Return the [X, Y] coordinate for the center point of the cell that contains the specified text.  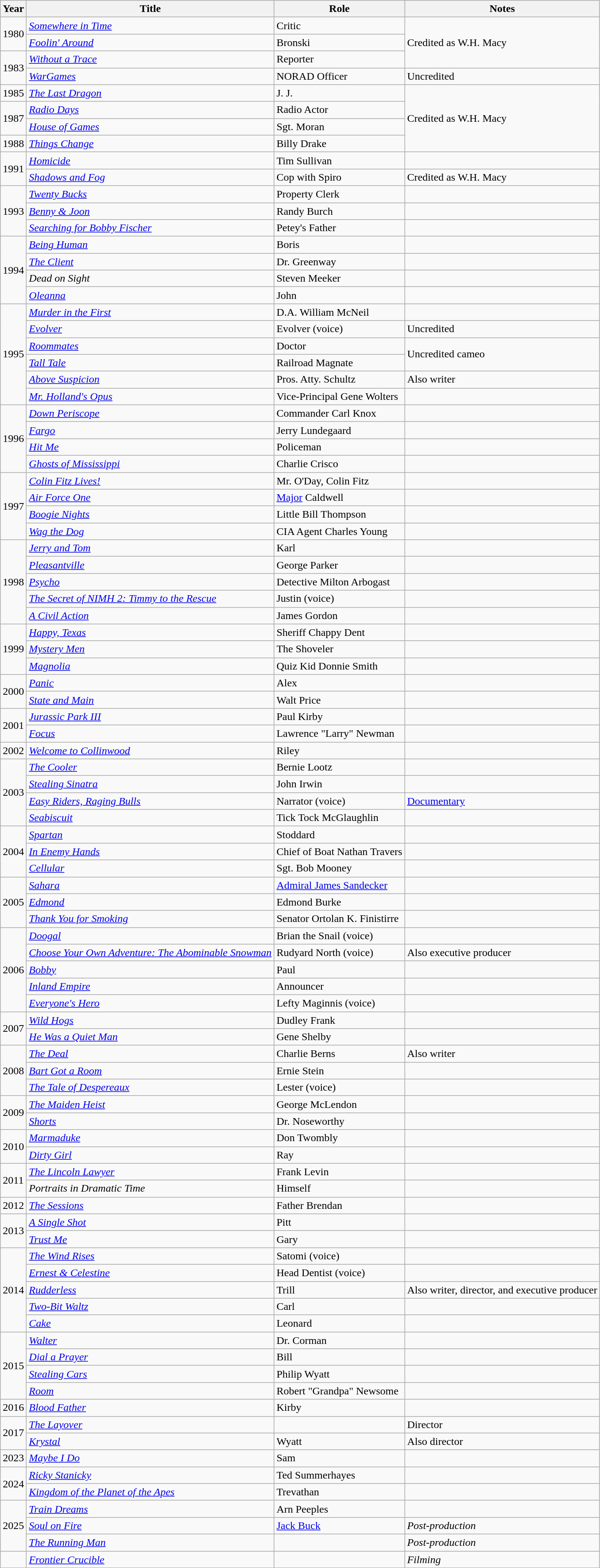
Wyatt [339, 1441]
Searching for Bobby Fischer [151, 228]
Dr. Corman [339, 1340]
Ernie Stein [339, 1071]
Bobby [151, 969]
Also executive producer [502, 952]
Trill [339, 1290]
Dirty Girl [151, 1155]
Sheriff Chappy Dent [339, 632]
2004 [13, 852]
Dead on Sight [151, 279]
The Cooler [151, 767]
Tim Sullivan [339, 160]
The Wind Rises [151, 1256]
Inland Empire [151, 986]
2024 [13, 1483]
Thank You for Smoking [151, 919]
Lawrence "Larry" Newman [339, 733]
Radio Actor [339, 110]
Sgt. Bob Mooney [339, 868]
1993 [13, 211]
Things Change [151, 143]
Jurassic Park III [151, 716]
2014 [13, 1289]
1987 [13, 118]
Alex [339, 683]
Mr. Holland's Opus [151, 396]
Focus [151, 733]
Dial a Prayer [151, 1357]
Steven Meeker [339, 279]
Boogie Nights [151, 515]
NORAD Officer [339, 76]
2003 [13, 793]
Walt Price [339, 700]
CIA Agent Charles Young [339, 531]
Frank Levin [339, 1172]
Shadows and Fog [151, 177]
2009 [13, 1113]
The Last Dragon [151, 93]
Leonard [339, 1324]
Bronski [339, 43]
Uncredited cameo [502, 354]
Dudley Frank [339, 1020]
2001 [13, 725]
Property Clerk [339, 194]
In Enemy Hands [151, 852]
Air Force One [151, 498]
Mystery Men [151, 649]
Pleasantville [151, 565]
Welcome to Collinwood [151, 751]
Mr. O'Day, Colin Fitz [339, 480]
2015 [13, 1366]
Choose Your Own Adventure: The Abominable Snowman [151, 952]
Maybe I Do [151, 1458]
Ricky Stanicky [151, 1475]
Quiz Kid Donnie Smith [339, 666]
Stoddard [339, 835]
Also director [502, 1441]
Panic [151, 683]
D.A. William McNeil [339, 312]
Twenty Bucks [151, 194]
J. J. [339, 93]
Marmaduke [151, 1138]
Train Dreams [151, 1509]
2017 [13, 1433]
2016 [13, 1408]
Father Brendan [339, 1205]
2013 [13, 1231]
Colin Fitz Lives! [151, 480]
Paul Kirby [339, 716]
Cake [151, 1324]
Filming [502, 1559]
Soul on Fire [151, 1525]
2011 [13, 1180]
Bart Got a Room [151, 1071]
Pros. Atty. Schultz [339, 379]
Brian the Snail (voice) [339, 936]
Seabiscuit [151, 818]
Psycho [151, 582]
Documentary [502, 801]
Carl [339, 1307]
The Sessions [151, 1205]
Robert "Grandpa" Newsome [339, 1391]
The Maiden Heist [151, 1104]
Wag the Dog [151, 531]
Being Human [151, 245]
1988 [13, 143]
2012 [13, 1205]
Homicide [151, 160]
Wild Hogs [151, 1020]
Spartan [151, 835]
Murder in the First [151, 312]
The Shoveler [339, 649]
Karl [339, 548]
Charlie Crisco [339, 464]
1980 [13, 34]
1998 [13, 582]
Role [339, 9]
Admiral James Sandecker [339, 885]
Benny & Joon [151, 211]
Sahara [151, 885]
1995 [13, 354]
Sgt. Moran [339, 127]
John Irwin [339, 784]
Detective Milton Arbogast [339, 582]
Paul [339, 969]
Director [502, 1425]
Randy Burch [339, 211]
Portraits in Dramatic Time [151, 1189]
WarGames [151, 76]
Hit Me [151, 447]
Petey's Father [339, 228]
Blood Father [151, 1408]
The Deal [151, 1054]
Bernie Lootz [339, 767]
1991 [13, 169]
1994 [13, 270]
2007 [13, 1028]
1996 [13, 438]
Justin (voice) [339, 599]
Radio Days [151, 110]
The Tale of Despereaux [151, 1088]
Ernest & Celestine [151, 1273]
Somewhere in Time [151, 26]
Trevathan [339, 1492]
Charlie Berns [339, 1054]
Walter [151, 1340]
Two-Bit Waltz [151, 1307]
2025 [13, 1525]
2002 [13, 751]
Narrator (voice) [339, 801]
2023 [13, 1458]
Doogal [151, 936]
Commander Carl Knox [339, 413]
Cellular [151, 868]
Riley [339, 751]
Chief of Boat Nathan Travers [339, 852]
Major Caldwell [339, 498]
2005 [13, 902]
2000 [13, 691]
Arn Peeples [339, 1509]
Jerry Lundegaard [339, 430]
Everyone's Hero [151, 1003]
The Lincoln Lawyer [151, 1172]
Don Twombly [339, 1138]
Lefty Maginnis (voice) [339, 1003]
Stealing Sinatra [151, 784]
1985 [13, 93]
Lester (voice) [339, 1088]
Without a Trace [151, 59]
George Parker [339, 565]
Boris [339, 245]
Ghosts of Mississippi [151, 464]
Railroad Magnate [339, 363]
2010 [13, 1146]
Oleanna [151, 295]
Magnolia [151, 666]
A Civil Action [151, 616]
James Gordon [339, 616]
Room [151, 1391]
Shorts [151, 1121]
Tick Tock McGlaughlin [339, 818]
1983 [13, 68]
Critic [339, 26]
Sam [339, 1458]
1999 [13, 649]
Foolin' Around [151, 43]
The Running Man [151, 1542]
The Secret of NIMH 2: Timmy to the Rescue [151, 599]
Policeman [339, 447]
Stealing Cars [151, 1374]
A Single Shot [151, 1222]
George McLendon [339, 1104]
1997 [13, 506]
The Client [151, 262]
Notes [502, 9]
Above Suspicion [151, 379]
Kingdom of the Planet of the Apes [151, 1492]
He Was a Quiet Man [151, 1037]
Jerry and Tom [151, 548]
Evolver [151, 329]
Satomi (voice) [339, 1256]
Ted Summerhayes [339, 1475]
Senator Ortolan K. Finistirre [339, 919]
Title [151, 9]
Roommates [151, 346]
Easy Riders, Raging Bulls [151, 801]
Himself [339, 1189]
Ray [339, 1155]
2008 [13, 1071]
Tall Tale [151, 363]
Evolver (voice) [339, 329]
Year [13, 9]
Announcer [339, 986]
Dr. Noseworthy [339, 1121]
Down Periscope [151, 413]
Cop with Spiro [339, 177]
Head Dentist (voice) [339, 1273]
Little Bill Thompson [339, 515]
Kirby [339, 1408]
State and Main [151, 700]
Dr. Greenway [339, 262]
Philip Wyatt [339, 1374]
Also writer, director, and executive producer [502, 1290]
Fargo [151, 430]
Doctor [339, 346]
Reporter [339, 59]
House of Games [151, 127]
John [339, 295]
Billy Drake [339, 143]
The Layover [151, 1425]
Pitt [339, 1222]
Edmond [151, 902]
Trust Me [151, 1239]
Happy, Texas [151, 632]
Krystal [151, 1441]
Vice-Principal Gene Wolters [339, 396]
2006 [13, 969]
Frontier Crucible [151, 1559]
Bill [339, 1357]
Gary [339, 1239]
Edmond Burke [339, 902]
Rudyard North (voice) [339, 952]
Jack Buck [339, 1525]
Rudderless [151, 1290]
Gene Shelby [339, 1037]
